Locate the cell with the specified text and output its (X, Y) center coordinate. 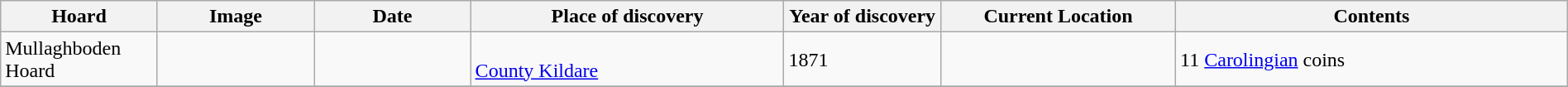
Hoard (79, 17)
Date (392, 17)
Place of discovery (627, 17)
Year of discovery (862, 17)
Contents (1372, 17)
Mullaghboden Hoard (79, 60)
1871 (862, 60)
11 Carolingian coins (1372, 60)
County Kildare (627, 60)
Current Location (1058, 17)
Image (235, 17)
